Return (X, Y) of the center of cell containing provided text 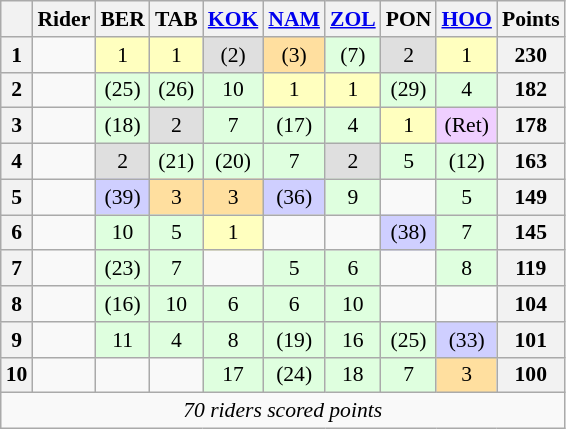
(7) (353, 55)
HOO (466, 19)
18 (353, 375)
149 (531, 197)
KOK (234, 19)
ZOL (353, 19)
178 (531, 126)
(38) (409, 233)
17 (234, 375)
(2) (234, 55)
(21) (176, 162)
BER (122, 19)
(20) (234, 162)
145 (531, 233)
163 (531, 162)
TAB (176, 19)
182 (531, 90)
NAM (294, 19)
11 (122, 340)
(23) (122, 269)
(33) (466, 340)
(16) (122, 304)
(39) (122, 197)
PON (409, 19)
Points (531, 19)
119 (531, 269)
(Ret) (466, 126)
230 (531, 55)
(24) (294, 375)
(12) (466, 162)
100 (531, 375)
Rider (64, 19)
(26) (176, 90)
(36) (294, 197)
(29) (409, 90)
70 riders scored points (283, 411)
104 (531, 304)
(17) (294, 126)
16 (353, 340)
(19) (294, 340)
101 (531, 340)
(18) (122, 126)
(3) (294, 55)
